Output the [x, y] coordinate of the center of the cell containing the given text.  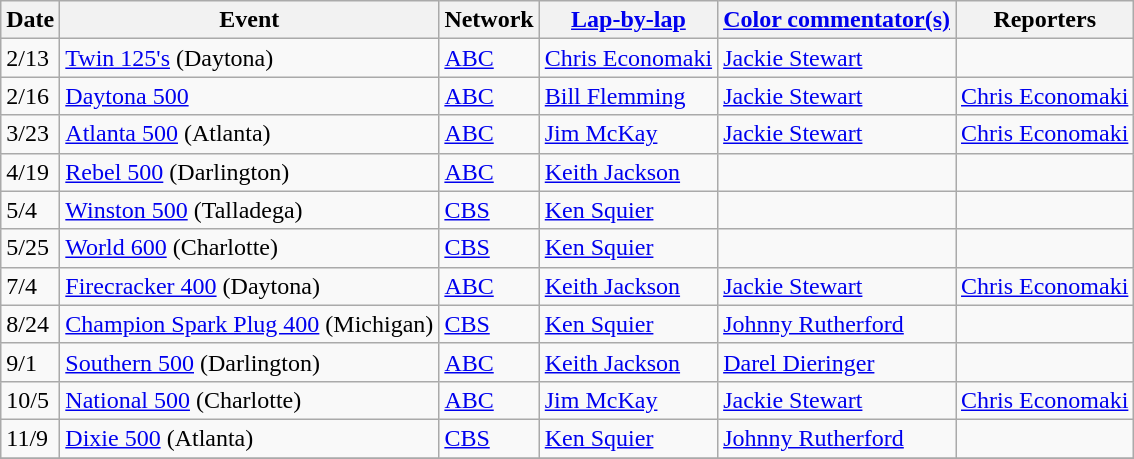
Event [250, 20]
Southern 500 (Darlington) [250, 362]
9/1 [30, 362]
10/5 [30, 400]
7/4 [30, 286]
Darel Dieringer [837, 362]
Reporters [1045, 20]
Twin 125's (Daytona) [250, 58]
2/13 [30, 58]
Dixie 500 (Atlanta) [250, 438]
Daytona 500 [250, 96]
Champion Spark Plug 400 (Michigan) [250, 324]
Lap-by-lap [628, 20]
2/16 [30, 96]
4/19 [30, 172]
Date [30, 20]
Bill Flemming [628, 96]
Color commentator(s) [837, 20]
Network [489, 20]
5/25 [30, 248]
Rebel 500 (Darlington) [250, 172]
8/24 [30, 324]
World 600 (Charlotte) [250, 248]
5/4 [30, 210]
Firecracker 400 (Daytona) [250, 286]
11/9 [30, 438]
National 500 (Charlotte) [250, 400]
3/23 [30, 134]
Atlanta 500 (Atlanta) [250, 134]
Winston 500 (Talladega) [250, 210]
